Pinpoint the cell where the given text exists, returning its (x, y) midpoint coordinate. 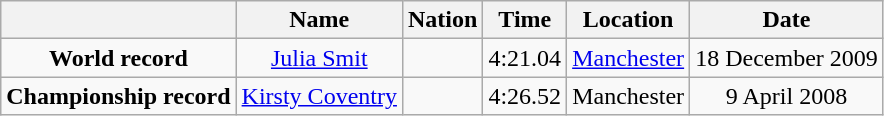
4:21.04 (525, 58)
Julia Smit (319, 58)
World record (118, 58)
Championship record (118, 96)
Name (319, 20)
18 December 2009 (787, 58)
Nation (442, 20)
Location (628, 20)
Date (787, 20)
9 April 2008 (787, 96)
4:26.52 (525, 96)
Kirsty Coventry (319, 96)
Time (525, 20)
